Capture the cell that displays the provided text and extract its (x, y) central coordinate. 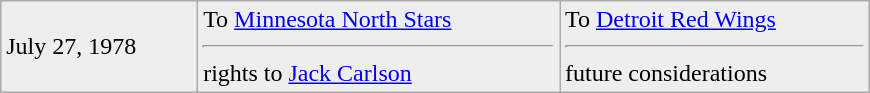
To Detroit Red Wingsfuture considerations (715, 47)
To Minnesota North Starsrights to Jack Carlson (379, 47)
July 27, 1978 (100, 47)
